Pinpoint the cell where the given text exists, returning its (x, y) midpoint coordinate. 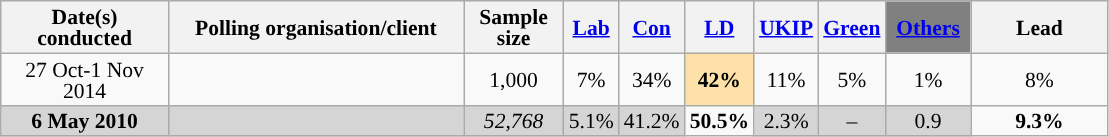
Con (652, 27)
1% (928, 79)
Sample size (514, 27)
0.9 (928, 120)
41.2% (652, 120)
UKIP (786, 27)
9.3% (1040, 120)
Green (852, 27)
Date(s)conducted (85, 27)
6 May 2010 (85, 120)
– (852, 120)
LD (720, 27)
Others (928, 27)
5.1% (592, 120)
34% (652, 79)
5% (852, 79)
2.3% (786, 120)
42% (720, 79)
8% (1040, 79)
Lead (1040, 27)
Polling organisation/client (316, 27)
1,000 (514, 79)
50.5% (720, 120)
27 Oct-1 Nov 2014 (85, 79)
52,768 (514, 120)
7% (592, 79)
11% (786, 79)
Lab (592, 27)
